Return (x, y) of the center of cell containing provided text 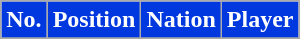
No. (24, 20)
Nation (181, 20)
Position (94, 20)
Player (260, 20)
